Extract the (X, Y) coordinate from the center of the cell holding the provided text.  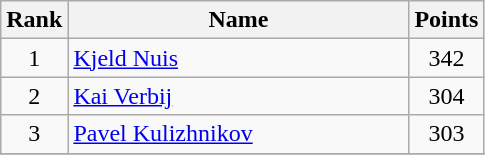
Points (446, 20)
Kjeld Nuis (238, 58)
342 (446, 58)
Rank (34, 20)
Kai Verbij (238, 96)
Name (238, 20)
Pavel Kulizhnikov (238, 134)
1 (34, 58)
303 (446, 134)
3 (34, 134)
2 (34, 96)
304 (446, 96)
